Locate the cell with the specified text and output its [X, Y] center coordinate. 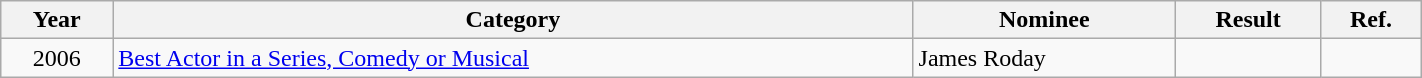
2006 [57, 58]
Best Actor in a Series, Comedy or Musical [513, 58]
Category [513, 20]
James Roday [1044, 58]
Year [57, 20]
Nominee [1044, 20]
Result [1248, 20]
Ref. [1372, 20]
